Extract the [x, y] coordinate from the center of the cell holding the provided text.  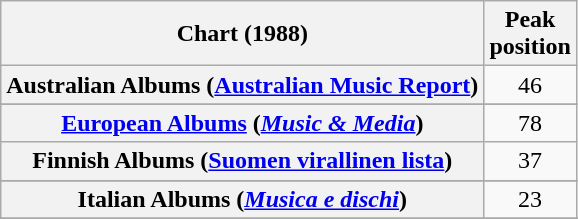
European Albums (Music & Media) [242, 123]
Chart (1988) [242, 34]
Finnish Albums (Suomen virallinen lista) [242, 161]
Peakposition [530, 34]
Australian Albums (Australian Music Report) [242, 85]
37 [530, 161]
78 [530, 123]
Italian Albums (Musica e dischi) [242, 199]
46 [530, 85]
23 [530, 199]
